Identify which cell holds the provided text, then report its (X, Y) central coordinate. 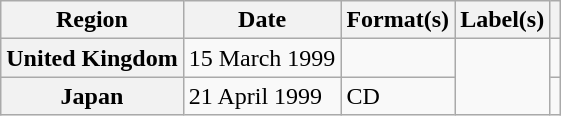
United Kingdom (92, 58)
Region (92, 20)
Japan (92, 96)
CD (398, 96)
15 March 1999 (262, 58)
Date (262, 20)
Label(s) (502, 20)
Format(s) (398, 20)
21 April 1999 (262, 96)
